Search for the cell housing the specified text and yield its [X, Y] center coordinate. 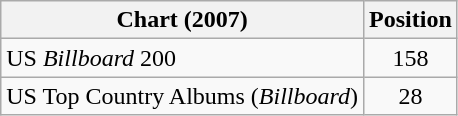
158 [411, 58]
Position [411, 20]
28 [411, 96]
US Billboard 200 [182, 58]
US Top Country Albums (Billboard) [182, 96]
Chart (2007) [182, 20]
